Locate the cell with the specified text and output its (x, y) center coordinate. 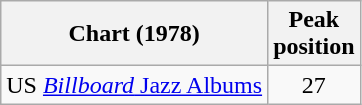
US Billboard Jazz Albums (134, 85)
27 (314, 85)
Chart (1978) (134, 34)
Peakposition (314, 34)
